Pinpoint the cell where the given text exists, returning its [x, y] midpoint coordinate. 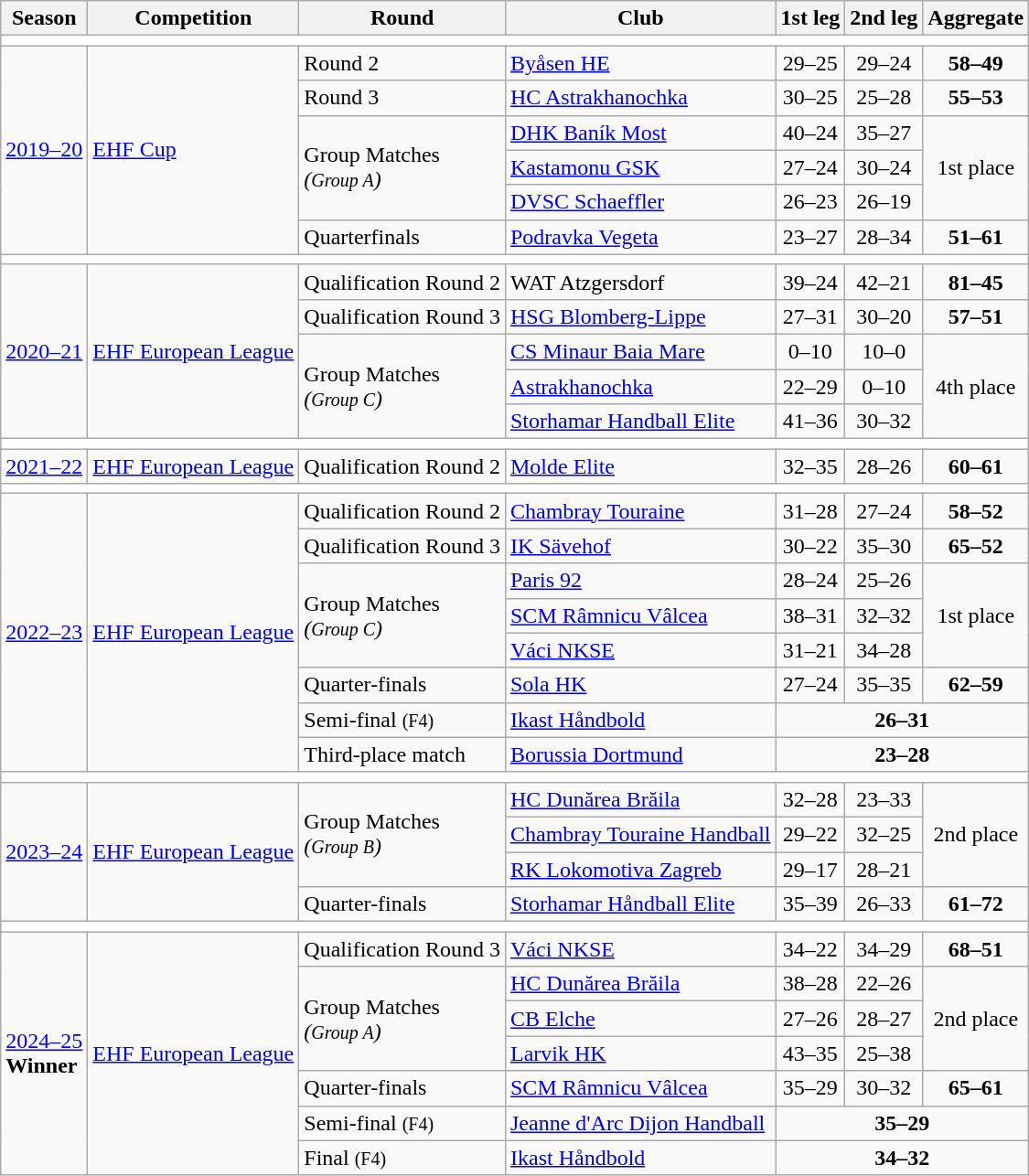
29–24 [884, 63]
Third-place match [402, 754]
26–33 [884, 904]
34–28 [884, 650]
31–21 [810, 650]
2024–25 Winner [44, 1053]
26–31 [902, 720]
2020–21 [44, 351]
IK Sävehof [640, 546]
22–29 [810, 387]
68–51 [976, 949]
25–26 [884, 581]
2023–24 [44, 851]
65–61 [976, 1088]
35–27 [884, 133]
RK Lokomotiva Zagreb [640, 870]
Storhamar Handball Elite [640, 422]
61–72 [976, 904]
CS Minaur Baia Mare [640, 351]
58–52 [976, 511]
55–53 [976, 98]
38–28 [810, 984]
Final (F4) [402, 1158]
EHF Cup [194, 150]
28–34 [884, 237]
Paris 92 [640, 581]
57–51 [976, 316]
25–28 [884, 98]
62–59 [976, 685]
Jeanne d'Arc Dijon Handball [640, 1123]
30–25 [810, 98]
32–35 [810, 466]
Kastamonu GSK [640, 167]
35–39 [810, 904]
34–29 [884, 949]
32–25 [884, 834]
4th place [976, 386]
WAT Atzgersdorf [640, 282]
38–31 [810, 615]
Astrakhanochka [640, 387]
Larvik HK [640, 1053]
26–19 [884, 202]
Sola HK [640, 685]
30–22 [810, 546]
30–20 [884, 316]
Round 2 [402, 63]
Round 3 [402, 98]
DHK Baník Most [640, 133]
Quarterfinals [402, 237]
23–33 [884, 799]
40–24 [810, 133]
81–45 [976, 282]
23–28 [902, 754]
29–17 [810, 870]
10–0 [884, 351]
32–32 [884, 615]
2nd leg [884, 18]
CB Elche [640, 1019]
Round [402, 18]
27–26 [810, 1019]
Season [44, 18]
Club [640, 18]
22–26 [884, 984]
43–35 [810, 1053]
65–52 [976, 546]
28–27 [884, 1019]
Byåsen HE [640, 63]
58–49 [976, 63]
27–31 [810, 316]
HSG Blomberg-Lippe [640, 316]
Aggregate [976, 18]
35–35 [884, 685]
34–22 [810, 949]
39–24 [810, 282]
Molde Elite [640, 466]
51–61 [976, 237]
Storhamar Håndball Elite [640, 904]
32–28 [810, 799]
26–23 [810, 202]
2019–20 [44, 150]
41–36 [810, 422]
Group Matches(Group B) [402, 834]
HC Astrakhanochka [640, 98]
42–21 [884, 282]
30–24 [884, 167]
Podravka Vegeta [640, 237]
35–30 [884, 546]
25–38 [884, 1053]
60–61 [976, 466]
Borussia Dortmund [640, 754]
29–22 [810, 834]
31–28 [810, 511]
2022–23 [44, 633]
23–27 [810, 237]
28–24 [810, 581]
28–21 [884, 870]
28–26 [884, 466]
Competition [194, 18]
29–25 [810, 63]
34–32 [902, 1158]
1st leg [810, 18]
2021–22 [44, 466]
Chambray Touraine Handball [640, 834]
DVSC Schaeffler [640, 202]
Chambray Touraine [640, 511]
